Output the [X, Y] coordinate of the center of the cell containing the given text.  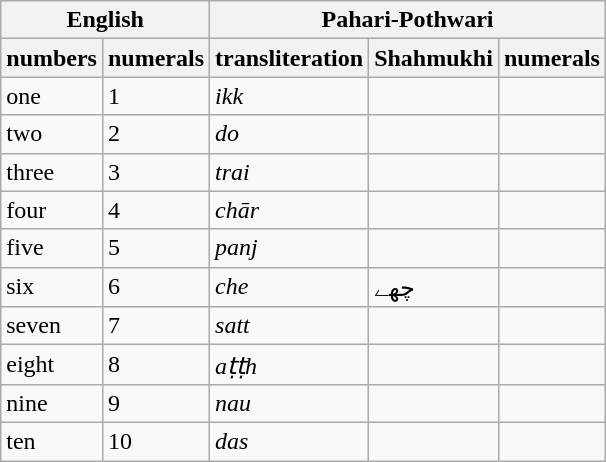
10 [156, 441]
8 [156, 365]
do [290, 134]
5 [156, 248]
ten [52, 441]
2 [156, 134]
ikk [290, 96]
panj [290, 248]
4 [156, 210]
چھے [434, 287]
6 [156, 287]
English [106, 20]
five [52, 248]
9 [156, 403]
Pahari-Pothwari [408, 20]
seven [52, 326]
satt [290, 326]
Shahmukhi [434, 58]
four [52, 210]
numbers [52, 58]
one [52, 96]
das [290, 441]
transliteration [290, 58]
two [52, 134]
nine [52, 403]
eight [52, 365]
six [52, 287]
che [290, 287]
three [52, 172]
chār [290, 210]
trai [290, 172]
1 [156, 96]
7 [156, 326]
aṭṭh [290, 365]
3 [156, 172]
nau [290, 403]
